For the text-containing cell, return its midpoint in [X, Y] coordinate format. 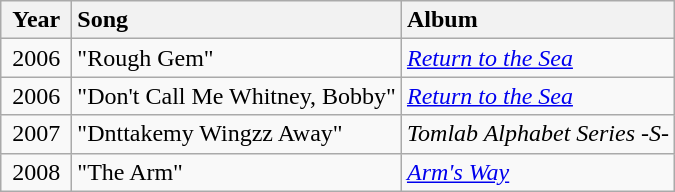
Arm's Way [538, 172]
Album [538, 20]
2008 [36, 172]
Tomlab Alphabet Series -S- [538, 134]
"The Arm" [237, 172]
"Dnttakemy Wingzz Away" [237, 134]
2007 [36, 134]
Year [36, 20]
Song [237, 20]
"Don't Call Me Whitney, Bobby" [237, 96]
"Rough Gem" [237, 58]
